Return the [X, Y] coordinate for the center point of the cell that contains the specified text.  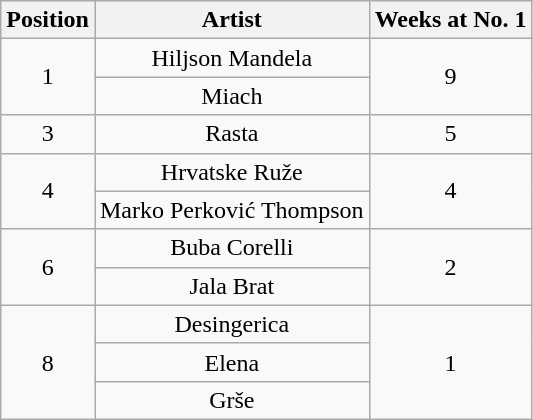
Jala Brat [232, 286]
Rasta [232, 134]
5 [450, 134]
2 [450, 267]
3 [48, 134]
Miach [232, 96]
Elena [232, 362]
Hiljson Mandela [232, 58]
Weeks at No. 1 [450, 20]
Marko Perković Thompson [232, 210]
Hrvatske Ruže [232, 172]
Buba Corelli [232, 248]
Grše [232, 400]
Position [48, 20]
Desingerica [232, 324]
6 [48, 267]
8 [48, 362]
9 [450, 77]
Artist [232, 20]
